Find where the given text appears and provide that cell's center as (x, y) coordinate. 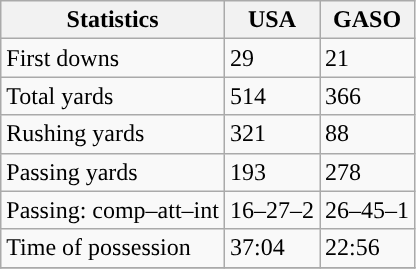
16–27–2 (272, 210)
26–45–1 (368, 210)
278 (368, 172)
Rushing yards (113, 134)
Total yards (113, 96)
321 (272, 134)
Statistics (113, 20)
366 (368, 96)
First downs (113, 58)
514 (272, 96)
Passing yards (113, 172)
GASO (368, 20)
USA (272, 20)
21 (368, 58)
22:56 (368, 248)
Time of possession (113, 248)
Passing: comp–att–int (113, 210)
29 (272, 58)
37:04 (272, 248)
88 (368, 134)
193 (272, 172)
